Capture the cell that displays the provided text and extract its [x, y] central coordinate. 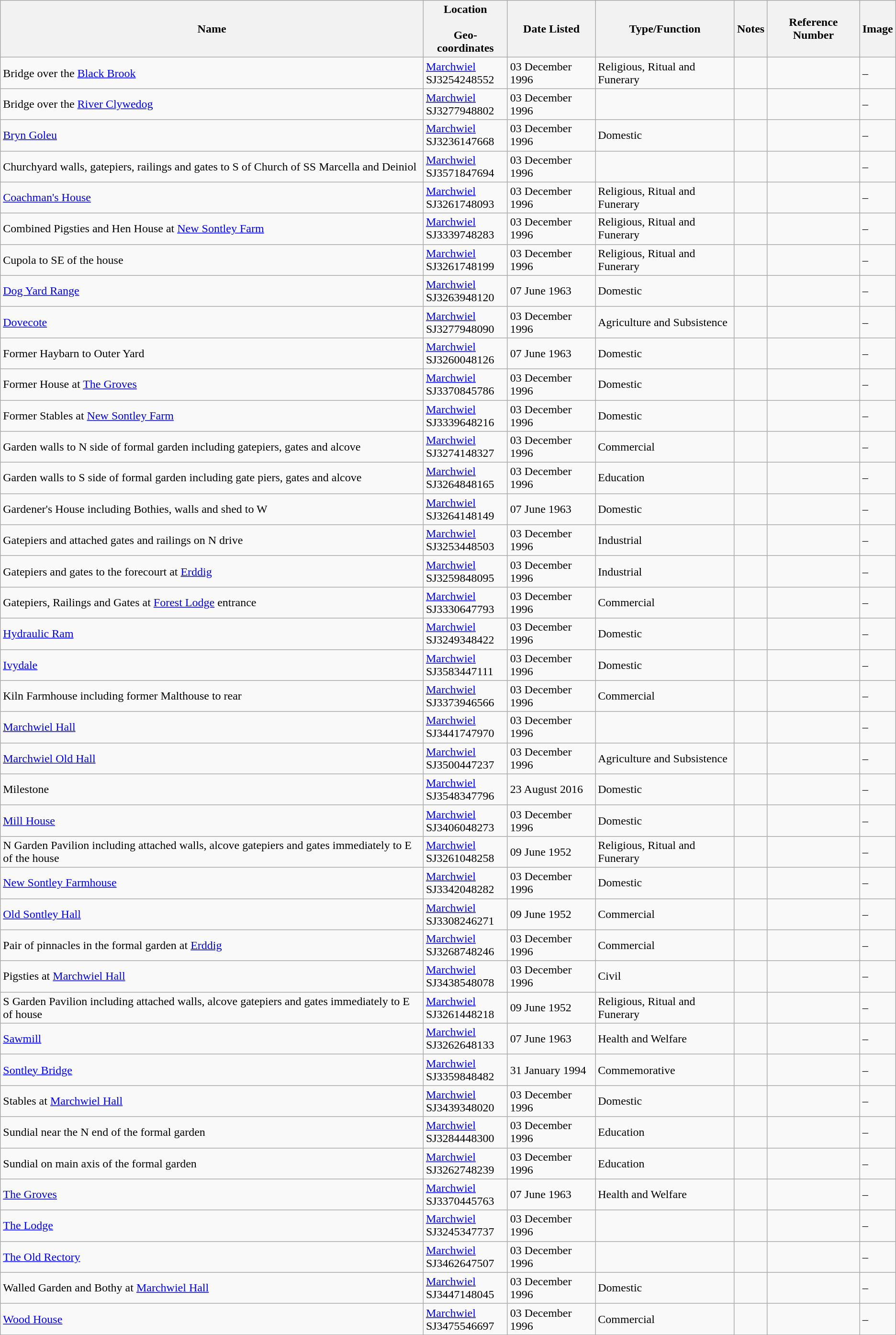
MarchwielSJ3274148327 [465, 447]
Marchwiel Hall [212, 727]
Garden walls to N side of formal garden including gatepiers, gates and alcove [212, 447]
Dovecote [212, 322]
MarchwielSJ3261448218 [465, 1007]
MarchwielSJ3277948802 [465, 104]
Churchyard walls, gatepiers, railings and gates to S of Church of SS Marcella and Deiniol [212, 167]
Pair of pinnacles in the formal garden at Erddig [212, 945]
Garden walls to S side of formal garden including gate piers, gates and alcove [212, 478]
Gatepiers and attached gates and railings on N drive [212, 540]
Commemorative [665, 1070]
MarchwielSJ3439348020 [465, 1101]
Sontley Bridge [212, 1070]
Gardener's House including Bothies, walls and shed to W [212, 509]
MarchwielSJ3262648133 [465, 1039]
MarchwielSJ3261748199 [465, 260]
Name [212, 29]
MarchwielSJ3254248552 [465, 73]
MarchwielSJ3339648216 [465, 416]
The Lodge [212, 1226]
N Garden Pavilion including attached walls, alcove gatepiers and gates immediately to E of the house [212, 851]
MarchwielSJ3500447237 [465, 758]
MarchwielSJ3370445763 [465, 1194]
Image [878, 29]
Mill House [212, 821]
Gatepiers and gates to the forecourt at Erddig [212, 572]
Milestone [212, 789]
The Old Rectory [212, 1256]
Sundial near the N end of the formal garden [212, 1132]
MarchwielSJ3259848095 [465, 572]
MarchwielSJ3342048282 [465, 883]
MarchwielSJ3406048273 [465, 821]
MarchwielSJ3548347796 [465, 789]
Stables at Marchwiel Hall [212, 1101]
The Groves [212, 1194]
MarchwielSJ3249348422 [465, 634]
MarchwielSJ3253448503 [465, 540]
MarchwielSJ3339748283 [465, 229]
Notes [750, 29]
MarchwielSJ3359848482 [465, 1070]
MarchwielSJ3264848165 [465, 478]
Old Sontley Hall [212, 914]
Former Stables at New Sontley Farm [212, 416]
MarchwielSJ3262748239 [465, 1164]
Former House at The Groves [212, 384]
MarchwielSJ3583447111 [465, 665]
LocationGeo-coordinates [465, 29]
MarchwielSJ3268748246 [465, 945]
23 August 2016 [551, 789]
Kiln Farmhouse including former Malthouse to rear [212, 696]
MarchwielSJ3447148045 [465, 1288]
S Garden Pavilion including attached walls, alcove gatepiers and gates immediately to E of house [212, 1007]
MarchwielSJ3236147668 [465, 135]
New Sontley Farmhouse [212, 883]
MarchwielSJ3438548078 [465, 977]
MarchwielSJ3264148149 [465, 509]
Bridge over the Black Brook [212, 73]
MarchwielSJ3263948120 [465, 291]
Sundial on main axis of the formal garden [212, 1164]
Former Haybarn to Outer Yard [212, 353]
MarchwielSJ3441747970 [465, 727]
Dog Yard Range [212, 291]
Pigsties at Marchwiel Hall [212, 977]
Coachman's House [212, 197]
Reference Number [814, 29]
MarchwielSJ3475546697 [465, 1319]
Wood House [212, 1319]
MarchwielSJ3260048126 [465, 353]
Sawmill [212, 1039]
MarchwielSJ3284448300 [465, 1132]
MarchwielSJ3308246271 [465, 914]
Bridge over the River Clywedog [212, 104]
MarchwielSJ3245347737 [465, 1226]
Marchwiel Old Hall [212, 758]
MarchwielSJ3261748093 [465, 197]
Date Listed [551, 29]
31 January 1994 [551, 1070]
MarchwielSJ3462647507 [465, 1256]
MarchwielSJ3370845786 [465, 384]
MarchwielSJ3330647793 [465, 602]
Ivydale [212, 665]
Type/Function [665, 29]
Cupola to SE of the house [212, 260]
MarchwielSJ3261048258 [465, 851]
MarchwielSJ3277948090 [465, 322]
MarchwielSJ3571847694 [465, 167]
Walled Garden and Bothy at Marchwiel Hall [212, 1288]
MarchwielSJ3373946566 [465, 696]
Gatepiers, Railings and Gates at Forest Lodge entrance [212, 602]
Hydraulic Ram [212, 634]
Combined Pigsties and Hen House at New Sontley Farm [212, 229]
Bryn Goleu [212, 135]
Civil [665, 977]
